For the text-containing cell, return its midpoint in [X, Y] coordinate format. 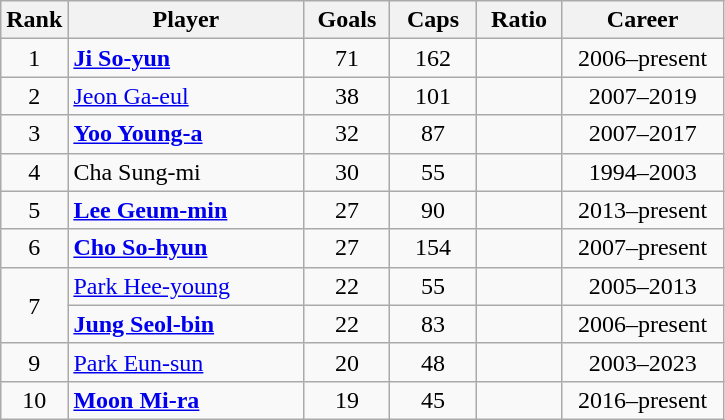
Park Hee-young [186, 286]
2013–present [642, 210]
Rank [34, 20]
Moon Mi-ra [186, 400]
101 [433, 96]
Ratio [519, 20]
Yoo Young-a [186, 134]
5 [34, 210]
3 [34, 134]
Caps [433, 20]
48 [433, 362]
Goals [347, 20]
32 [347, 134]
2007–present [642, 248]
Career [642, 20]
Ji So-yun [186, 58]
2007–2019 [642, 96]
Player [186, 20]
162 [433, 58]
1994–2003 [642, 172]
83 [433, 324]
45 [433, 400]
19 [347, 400]
2007–2017 [642, 134]
87 [433, 134]
30 [347, 172]
90 [433, 210]
2 [34, 96]
9 [34, 362]
Lee Geum-min [186, 210]
1 [34, 58]
154 [433, 248]
4 [34, 172]
10 [34, 400]
7 [34, 305]
2016–present [642, 400]
Park Eun-sun [186, 362]
Jung Seol-bin [186, 324]
Cho So-hyun [186, 248]
38 [347, 96]
20 [347, 362]
2003–2023 [642, 362]
2005–2013 [642, 286]
Jeon Ga-eul [186, 96]
Cha Sung-mi [186, 172]
71 [347, 58]
6 [34, 248]
